Determine the (X, Y) coordinate at the center of the cell enclosing the given text.  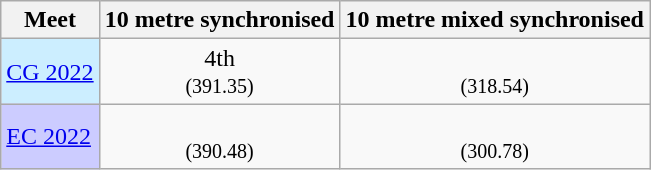
EC 2022 (50, 136)
10 metre synchronised (220, 20)
10 metre mixed synchronised (494, 20)
(300.78) (494, 136)
(318.54) (494, 72)
Meet (50, 20)
4th(391.35) (220, 72)
(390.48) (220, 136)
CG 2022 (50, 72)
